Determine the (X, Y) coordinate at the center of the cell enclosing the given text.  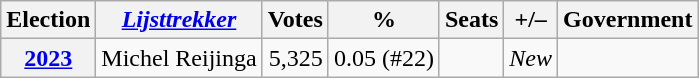
+/– (531, 20)
% (384, 20)
Seats (471, 20)
2023 (48, 58)
Michel Reijinga (179, 58)
0.05 (#22) (384, 58)
5,325 (295, 58)
Lijsttrekker (179, 20)
New (531, 58)
Government (628, 20)
Votes (295, 20)
Election (48, 20)
